Capture the cell that displays the provided text and extract its [x, y] central coordinate. 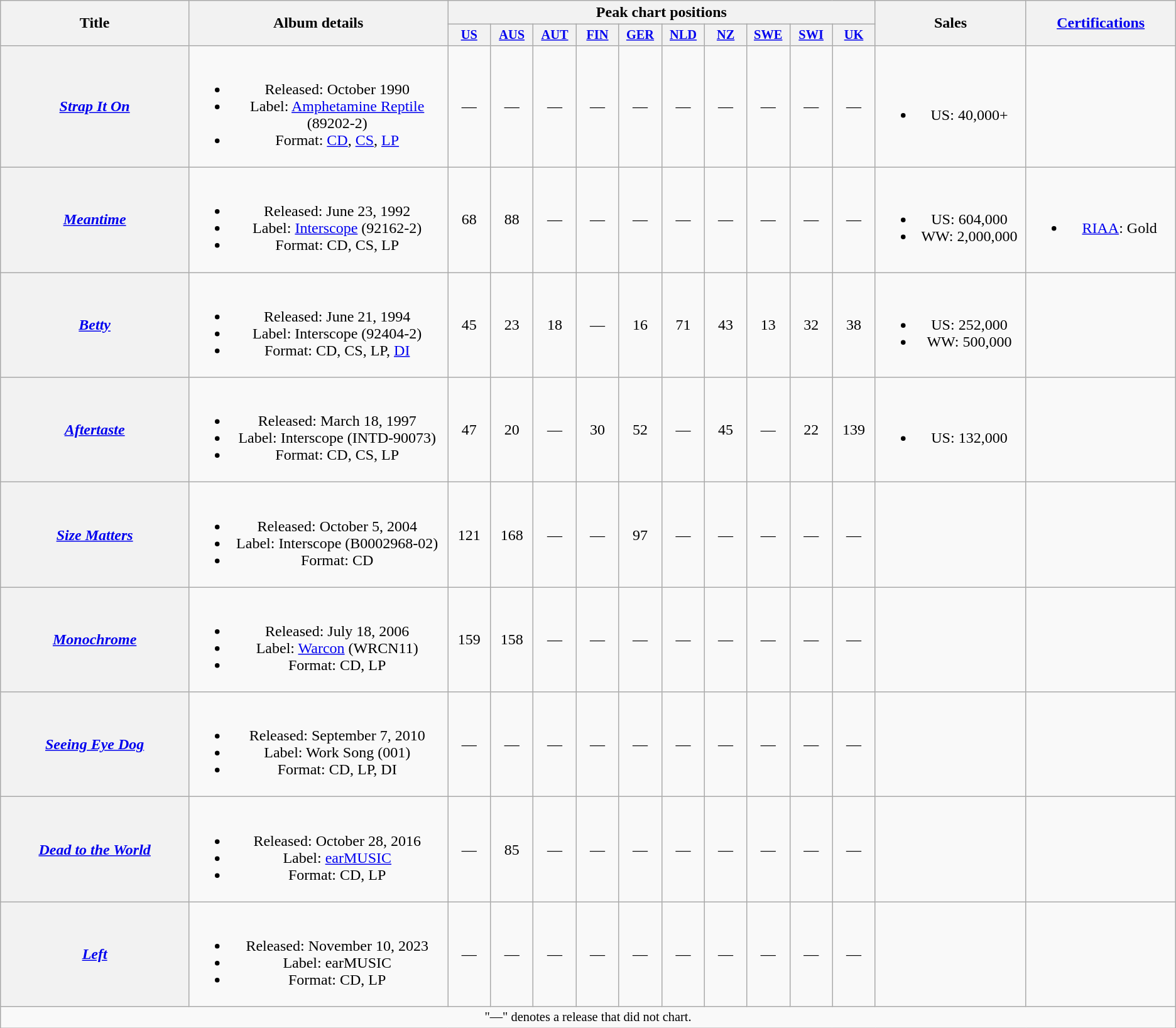
Title [95, 23]
168 [512, 535]
Album details [318, 23]
68 [469, 220]
Size Matters [95, 535]
18 [555, 325]
88 [512, 220]
US: 40,000+ [950, 106]
GER [641, 35]
Released: October 1990Label: Amphetamine Reptile (89202-2)Format: CD, CS, LP [318, 106]
NLD [683, 35]
Released: October 28, 2016Label: earMUSICFormat: CD, LP [318, 849]
85 [512, 849]
AUT [555, 35]
Monochrome [95, 639]
SWE [768, 35]
Released: March 18, 1997Label: Interscope (INTD-90073)Format: CD, CS, LP [318, 430]
UK [854, 35]
22 [811, 430]
Peak chart positions [661, 13]
121 [469, 535]
Seeing Eye Dog [95, 745]
32 [811, 325]
Dead to the World [95, 849]
Released: July 18, 2006Label: Warcon (WRCN11)Format: CD, LP [318, 639]
38 [854, 325]
16 [641, 325]
"—" denotes a release that did not chart. [588, 1017]
US: 604,000WW: 2,000,000 [950, 220]
47 [469, 430]
Released: November 10, 2023Label: earMUSICFormat: CD, LP [318, 955]
Betty [95, 325]
Certifications [1101, 23]
NZ [726, 35]
Left [95, 955]
Released: October 5, 2004Label: Interscope (B0002968-02)Format: CD [318, 535]
Meantime [95, 220]
FIN [597, 35]
43 [726, 325]
97 [641, 535]
13 [768, 325]
Released: September 7, 2010Label: Work Song (001)Format: CD, LP, DI [318, 745]
US [469, 35]
US: 132,000 [950, 430]
20 [512, 430]
159 [469, 639]
52 [641, 430]
AUS [512, 35]
RIAA: Gold [1101, 220]
158 [512, 639]
139 [854, 430]
Aftertaste [95, 430]
Released: June 21, 1994Label: Interscope (92404-2)Format: CD, CS, LP, DI [318, 325]
US: 252,000WW: 500,000 [950, 325]
30 [597, 430]
Sales [950, 23]
SWI [811, 35]
Released: June 23, 1992Label: Interscope (92162-2)Format: CD, CS, LP [318, 220]
23 [512, 325]
Strap It On [95, 106]
71 [683, 325]
